Identify which cell holds the provided text, then report its (X, Y) central coordinate. 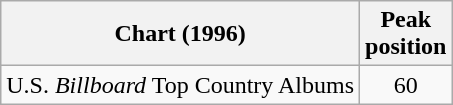
Chart (1996) (180, 34)
60 (406, 85)
Peakposition (406, 34)
U.S. Billboard Top Country Albums (180, 85)
